Identify which cell holds the provided text, then report its [x, y] central coordinate. 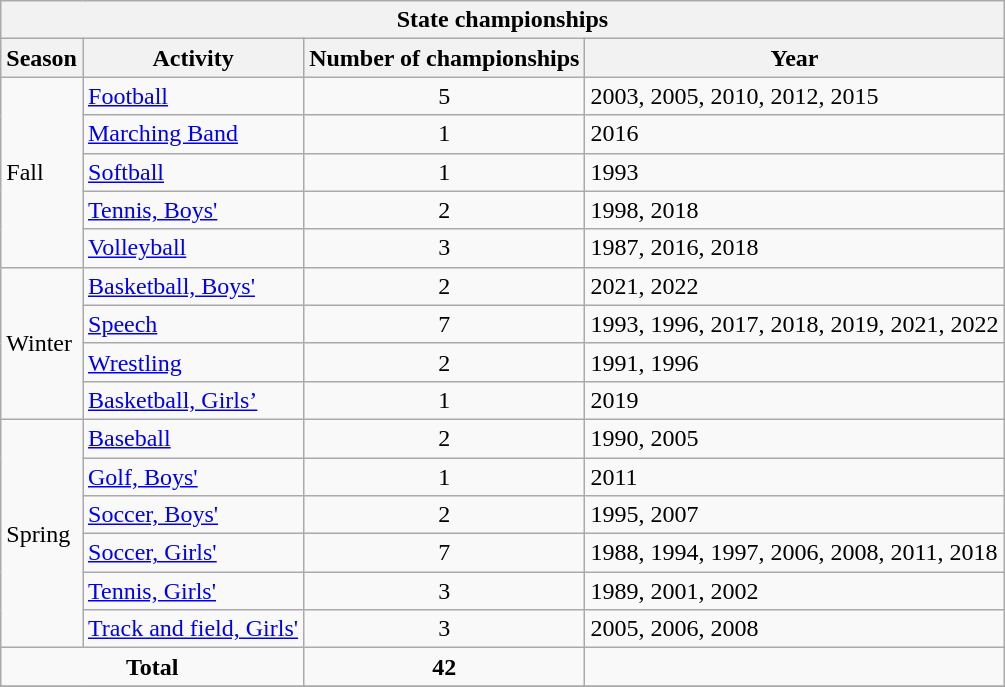
Fall [42, 172]
Spring [42, 533]
Golf, Boys' [192, 477]
Tennis, Girls' [192, 591]
2003, 2005, 2010, 2012, 2015 [794, 96]
1989, 2001, 2002 [794, 591]
Football [192, 96]
Soccer, Girls' [192, 553]
Number of championships [444, 58]
Basketball, Girls’ [192, 400]
1988, 1994, 1997, 2006, 2008, 2011, 2018 [794, 553]
Volleyball [192, 248]
Speech [192, 324]
2019 [794, 400]
Wrestling [192, 362]
1990, 2005 [794, 438]
Soccer, Boys' [192, 515]
Track and field, Girls' [192, 629]
1987, 2016, 2018 [794, 248]
Marching Band [192, 134]
1995, 2007 [794, 515]
1993 [794, 172]
2005, 2006, 2008 [794, 629]
Activity [192, 58]
2016 [794, 134]
Softball [192, 172]
State championships [502, 20]
Year [794, 58]
Season [42, 58]
Baseball [192, 438]
1993, 1996, 2017, 2018, 2019, 2021, 2022 [794, 324]
Basketball, Boys' [192, 286]
Total [152, 667]
2021, 2022 [794, 286]
Tennis, Boys' [192, 210]
1991, 1996 [794, 362]
5 [444, 96]
2011 [794, 477]
Winter [42, 343]
42 [444, 667]
1998, 2018 [794, 210]
